Search for the cell housing the specified text and yield its [X, Y] center coordinate. 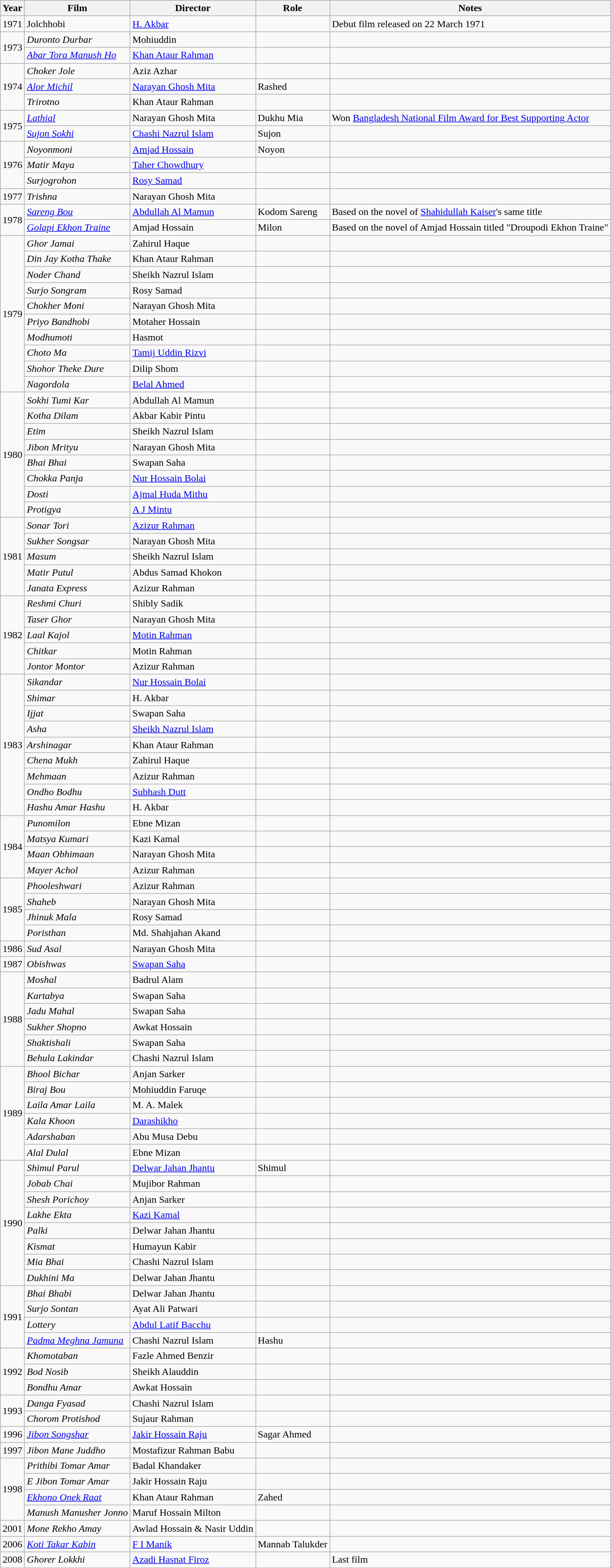
Ekhono Onek Raat [77, 1497]
Jibon Mrityu [77, 447]
Chokka Panja [77, 478]
Ijjat [77, 714]
Sonar Tori [77, 525]
1974 [12, 86]
Alal Dulal [77, 1152]
Sikandar [77, 682]
Kartabya [77, 996]
Laal Kajol [77, 635]
2008 [12, 1560]
F I Manik [193, 1544]
Matir Maya [77, 165]
Modhumoti [77, 337]
Hasmot [193, 337]
Asha [77, 729]
Won Bangladesh National Film Award for Best Supporting Actor [470, 118]
Bhool Bichar [77, 1074]
1993 [12, 1411]
Lakhe Ekta [77, 1215]
Bondhu Amar [77, 1387]
Mone Rekho Amay [77, 1528]
Jibon Songshar [77, 1434]
Shimul [293, 1168]
Adarshaban [77, 1136]
Golapi Ekhon Traine [77, 228]
Prithibi Tomar Amar [77, 1466]
Chitkar [77, 651]
1978 [12, 220]
Shohor Theke Dure [77, 369]
Matir Putul [77, 572]
Ajmal Huda Mithu [193, 494]
Palki [77, 1231]
Motaher Hossain [193, 322]
Jobab Chai [77, 1183]
Kismat [77, 1246]
Bod Nosib [77, 1372]
1991 [12, 1317]
Role [293, 8]
Laila Amar Laila [77, 1105]
Sokhi Tumi Kar [77, 400]
Jadu Mahal [77, 1011]
Surjogrohon [77, 180]
Based on the novel of Amjad Hossain titled "Droupodi Ekhon Traine" [470, 228]
Mayer Achol [77, 870]
Dilip Shom [193, 369]
Jontor Montor [77, 666]
Film [77, 8]
Koti Takar Kabin [77, 1544]
Etim [77, 431]
Sareng Bou [77, 212]
1980 [12, 455]
Bhai Bhai [77, 463]
Surjo Songram [77, 290]
Based on the novel of Shahidullah Kaiser's same title [470, 212]
Awlad Hossain & Nasir Uddin [193, 1528]
1992 [12, 1372]
Kodom Sareng [293, 212]
Trishna [77, 196]
Sagar Ahmed [293, 1434]
Azadi Hasnat Firoz [193, 1560]
1989 [12, 1113]
Reshmi Churi [77, 604]
Taher Chowdhury [193, 165]
Priyo Bandhobi [77, 322]
Alor Michil [77, 86]
2001 [12, 1528]
Abdul Latif Bacchu [193, 1325]
Sukher Songsar [77, 541]
Shaheb [77, 901]
1997 [12, 1450]
Sujon Sokhi [77, 133]
Ghor Jamai [77, 243]
Behula Lakindar [77, 1058]
Punomilon [77, 823]
2006 [12, 1544]
1984 [12, 847]
Biraj Bou [77, 1090]
Bhai Bhabi [77, 1293]
Masum [77, 557]
E Jibon Tomar Amar [77, 1482]
1975 [12, 126]
Mohiuddin Faruqe [193, 1090]
Lottery [77, 1325]
Sud Asal [77, 948]
Din Jay Kotha Thake [77, 259]
Tamij Uddin Rizvi [193, 353]
Md. Shahjahan Akand [193, 933]
A J Mintu [193, 510]
Mujibor Rahman [193, 1183]
1986 [12, 948]
1990 [12, 1223]
Fazle Ahmed Benzir [193, 1356]
Jolchhobi [77, 24]
Shimar [77, 698]
Protigya [77, 510]
Surjo Sontan [77, 1309]
Noyonmoni [77, 149]
Chorom Protishod [77, 1419]
Taser Ghor [77, 619]
Mannab Talukder [293, 1544]
Mehmaan [77, 776]
1987 [12, 964]
Maruf Hossain Milton [193, 1513]
Abu Musa Debu [193, 1136]
1976 [12, 165]
Aziz Azhar [193, 71]
Kala Khoon [77, 1121]
Badal Khandaker [193, 1466]
Obishwas [77, 964]
Shibly Sadik [193, 604]
Jibon Mane Juddho [77, 1450]
Poristhan [77, 933]
1977 [12, 196]
Last film [470, 1560]
Debut film released on 22 March 1971 [470, 24]
Badrul Alam [193, 980]
Arshinagar [77, 745]
1979 [12, 314]
Subhash Dutt [193, 792]
Padma Meghna Jamuna [77, 1340]
Kotha Dilam [77, 415]
Duronto Durbar [77, 40]
Moshal [77, 980]
1982 [12, 635]
Sukher Shopno [77, 1027]
Manush Manusher Jonno [77, 1513]
1998 [12, 1489]
1996 [12, 1434]
Matsya Kumari [77, 839]
Trirotno [77, 102]
Sujaur Rahman [193, 1419]
Sheikh Alauddin [193, 1372]
Mostafizur Rahman Babu [193, 1450]
Jhinuk Mala [77, 917]
Lathial [77, 118]
Year [12, 8]
Ondho Bodhu [77, 792]
Janata Express [77, 588]
Noder Chand [77, 275]
Belal Ahmed [193, 384]
Shaktishali [77, 1043]
Notes [470, 8]
Ghorer Lokkhi [77, 1560]
Abdus Samad Khokon [193, 572]
1973 [12, 47]
Shesh Porichoy [77, 1199]
Dukhu Mia [293, 118]
Milon [293, 228]
Chena Mukh [77, 761]
Rashed [293, 86]
Dosti [77, 494]
Humayun Kabir [193, 1246]
1981 [12, 557]
Hashu Amar Hashu [77, 807]
1985 [12, 909]
Dukhini Ma [77, 1278]
Noyon [293, 149]
Darashikho [193, 1121]
Nagordola [77, 384]
Sujon [293, 133]
Choker Jole [77, 71]
Mia Bhai [77, 1262]
Hashu [293, 1340]
Shimul Parul [77, 1168]
1971 [12, 24]
1983 [12, 744]
Choto Ma [77, 353]
Khomotaban [77, 1356]
Abar Tora Manush Ho [77, 55]
Ayat Ali Patwari [193, 1309]
Zahed [293, 1497]
Phooleshwari [77, 886]
Director [193, 8]
1988 [12, 1019]
Maan Obhimaan [77, 854]
Akbar Kabir Pintu [193, 415]
Chokher Moni [77, 306]
M. A. Malek [193, 1105]
Danga Fyasad [77, 1403]
Mohiuddin [193, 40]
